Extract the [X, Y] coordinate from the center of the cell holding the provided text.  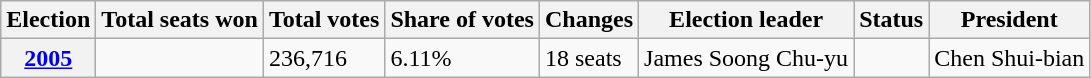
James Soong Chu-yu [746, 58]
Chen Shui-bian [1010, 58]
Election [48, 20]
6.11% [462, 58]
Election leader [746, 20]
Status [892, 20]
2005 [48, 58]
18 seats [588, 58]
Changes [588, 20]
President [1010, 20]
Share of votes [462, 20]
Total seats won [180, 20]
236,716 [324, 58]
Total votes [324, 20]
